Find where the given text appears and provide that cell's center as (x, y) coordinate. 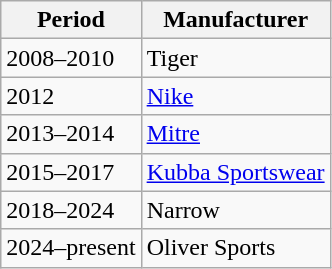
Nike (236, 96)
Mitre (236, 134)
Manufacturer (236, 20)
2012 (71, 96)
2008–2010 (71, 58)
2015–2017 (71, 172)
2024–present (71, 248)
Kubba Sportswear (236, 172)
Narrow (236, 210)
2018–2024 (71, 210)
Tiger (236, 58)
Period (71, 20)
2013–2014 (71, 134)
Oliver Sports (236, 248)
